Extract the [X, Y] coordinate from the center of the cell holding the provided text.  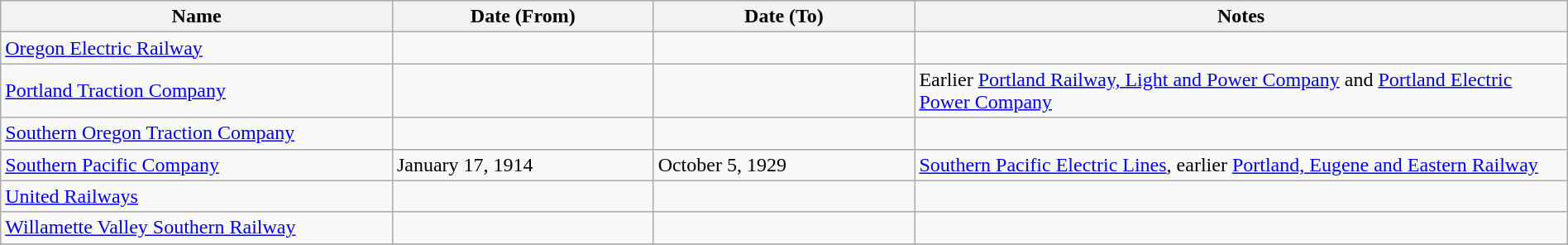
Date (To) [784, 17]
Earlier Portland Railway, Light and Power Company and Portland Electric Power Company [1241, 91]
Southern Pacific Electric Lines, earlier Portland, Eugene and Eastern Railway [1241, 165]
Oregon Electric Railway [197, 48]
January 17, 1914 [523, 165]
United Railways [197, 196]
Date (From) [523, 17]
October 5, 1929 [784, 165]
Southern Oregon Traction Company [197, 133]
Name [197, 17]
Southern Pacific Company [197, 165]
Portland Traction Company [197, 91]
Notes [1241, 17]
Willamette Valley Southern Railway [197, 228]
